Capture the cell that displays the provided text and extract its (X, Y) central coordinate. 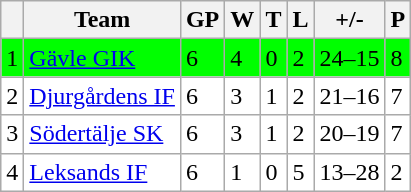
Gävle GIK (102, 58)
21–16 (350, 96)
+/- (350, 20)
Leksands IF (102, 172)
L (300, 20)
T (274, 20)
24–15 (350, 58)
8 (398, 58)
GP (202, 20)
Djurgårdens IF (102, 96)
5 (300, 172)
W (242, 20)
20–19 (350, 134)
13–28 (350, 172)
Södertälje SK (102, 134)
P (398, 20)
Team (102, 20)
